For the text-containing cell, return its midpoint in [x, y] coordinate format. 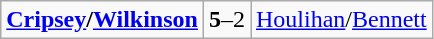
Houlihan/Bennett [341, 20]
Cripsey/Wilkinson [102, 20]
5–2 [226, 20]
